Scan for the cell matching the given text and deliver its (X, Y) coordinate at center. 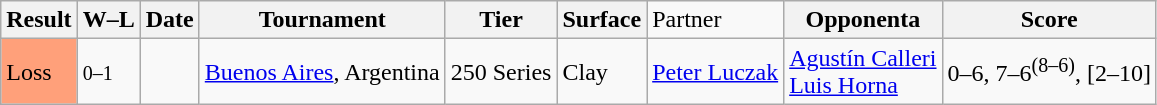
Date (170, 20)
Peter Luczak (716, 72)
0–1 (108, 72)
Opponenta (863, 20)
Result (39, 20)
Partner (716, 20)
Agustín Calleri Luis Horna (863, 72)
Surface (602, 20)
Clay (602, 72)
Score (1049, 20)
W–L (108, 20)
Buenos Aires, Argentina (322, 72)
0–6, 7–6(8–6), [2–10] (1049, 72)
250 Series (501, 72)
Tournament (322, 20)
Tier (501, 20)
Loss (39, 72)
